Pinpoint the cell where the given text exists, returning its [X, Y] midpoint coordinate. 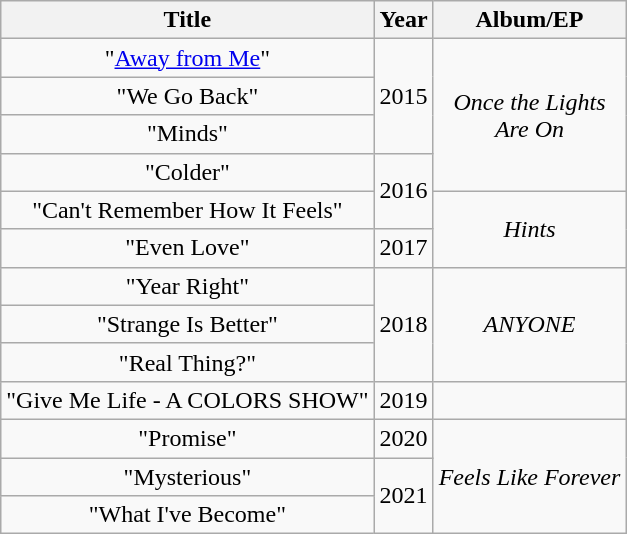
ANYONE [530, 324]
"Away from Me" [188, 58]
2018 [404, 324]
Album/EP [530, 20]
"Promise" [188, 438]
"Even Love" [188, 248]
"Strange Is Better" [188, 324]
Year [404, 20]
"Year Right" [188, 286]
Feels Like Forever [530, 476]
2019 [404, 400]
Title [188, 20]
"Can't Remember How It Feels" [188, 210]
2021 [404, 496]
2016 [404, 191]
"Give Me Life - A COLORS SHOW" [188, 400]
"We Go Back" [188, 96]
Once the LightsAre On [530, 115]
2020 [404, 438]
2015 [404, 96]
"Real Thing?" [188, 362]
"Minds" [188, 134]
"What I've Become" [188, 515]
Hints [530, 229]
"Mysterious" [188, 477]
2017 [404, 248]
"Colder" [188, 172]
